Locate the cell with the specified text and output its (X, Y) center coordinate. 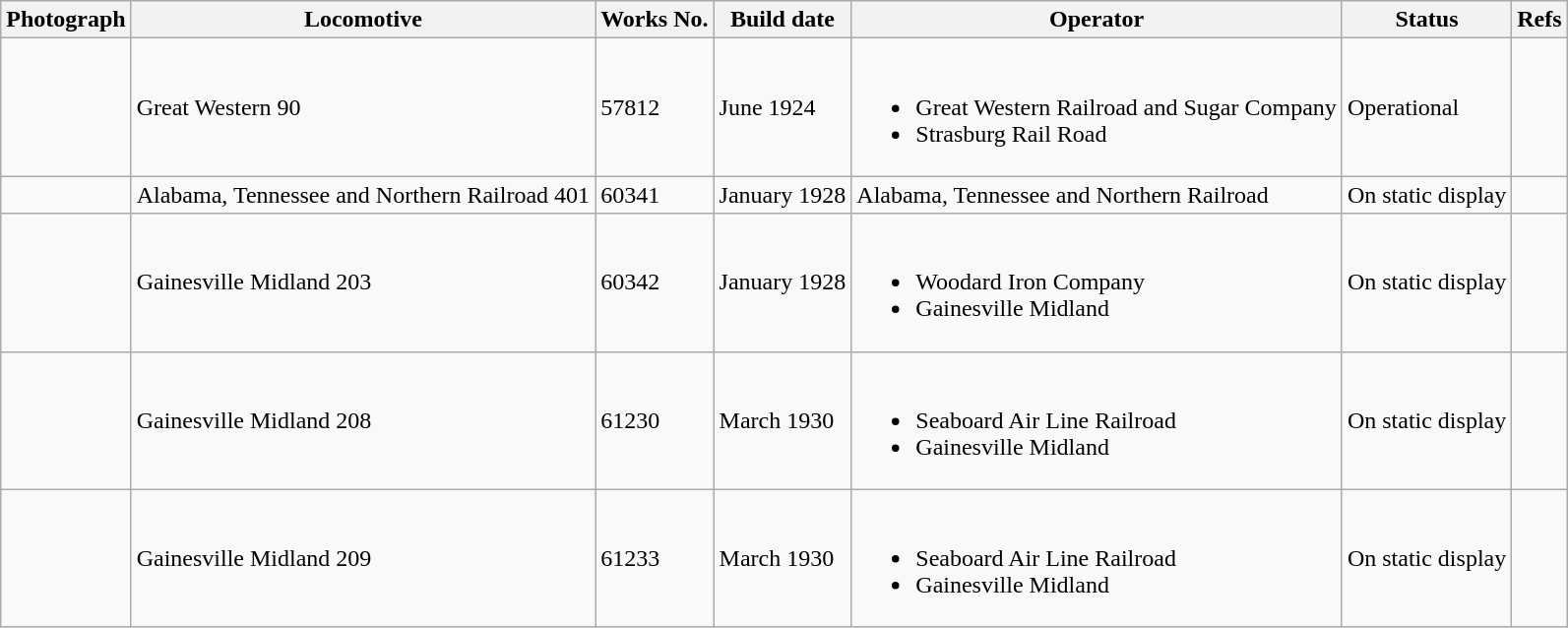
60342 (655, 283)
57812 (655, 107)
Works No. (655, 20)
Gainesville Midland 208 (362, 420)
60341 (655, 195)
Alabama, Tennessee and Northern Railroad (1097, 195)
Gainesville Midland 209 (362, 558)
Woodard Iron CompanyGainesville Midland (1097, 283)
Alabama, Tennessee and Northern Railroad 401 (362, 195)
61230 (655, 420)
June 1924 (783, 107)
Locomotive (362, 20)
Operational (1426, 107)
Photograph (66, 20)
Refs (1539, 20)
Operator (1097, 20)
61233 (655, 558)
Great Western Railroad and Sugar CompanyStrasburg Rail Road (1097, 107)
Great Western 90 (362, 107)
Gainesville Midland 203 (362, 283)
Status (1426, 20)
Build date (783, 20)
